Determine the (X, Y) coordinate at the center of the cell enclosing the given text.  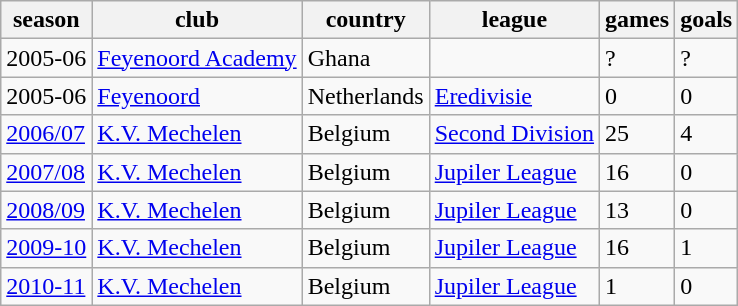
Ghana (366, 58)
2010-11 (46, 286)
season (46, 20)
Feyenoord (197, 96)
2006/07 (46, 134)
2009-10 (46, 248)
goals (706, 20)
4 (706, 134)
club (197, 20)
2007/08 (46, 172)
Eredivisie (514, 96)
Second Division (514, 134)
25 (638, 134)
league (514, 20)
country (366, 20)
Netherlands (366, 96)
games (638, 20)
13 (638, 210)
2008/09 (46, 210)
Feyenoord Academy (197, 58)
